Locate the cell with the specified text and output its [X, Y] center coordinate. 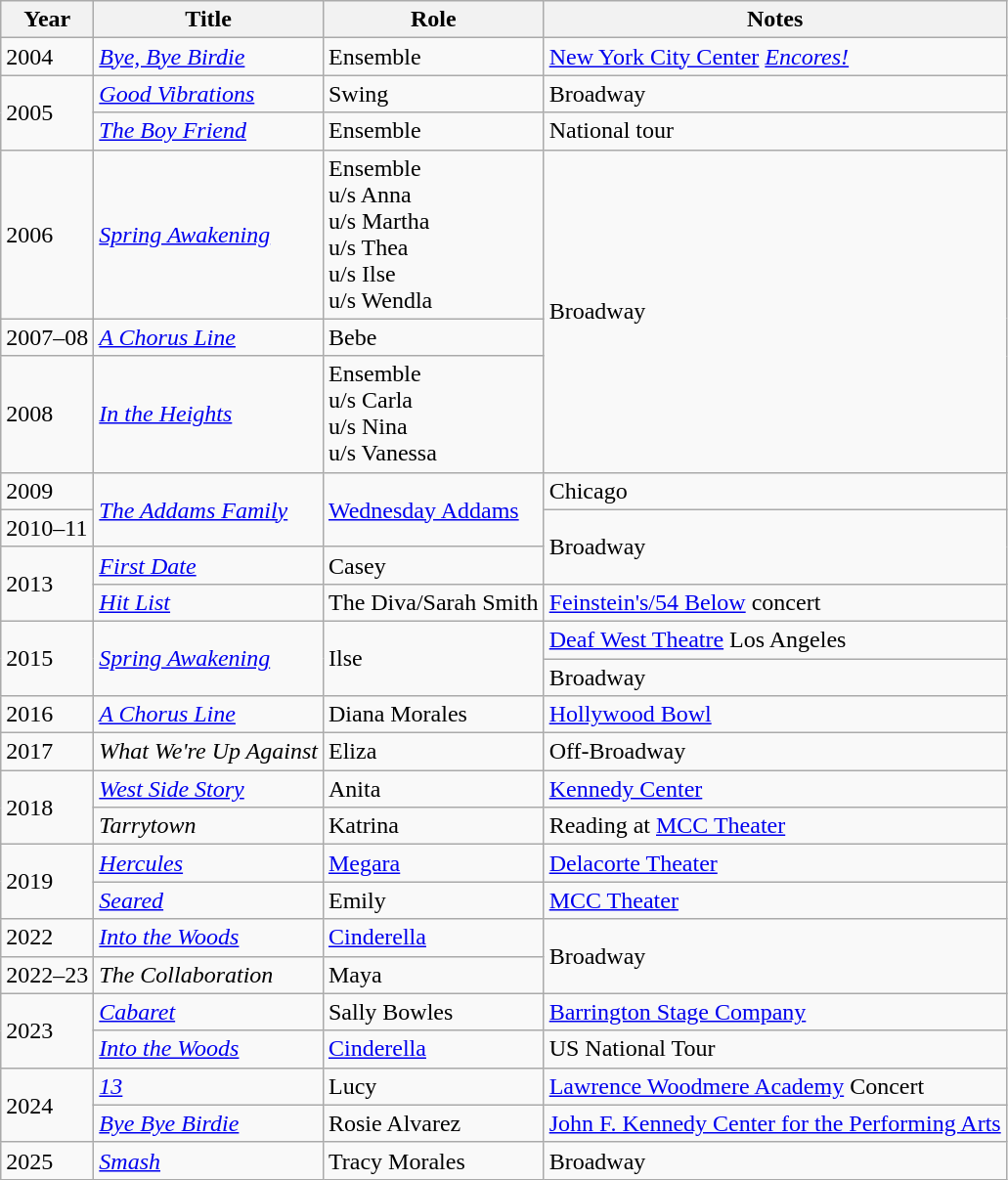
2006 [47, 235]
2017 [47, 752]
Ensembleu/s Annau/s Marthau/s Theau/s Ilseu/s Wendla [433, 235]
Bye, Bye Birdie [209, 57]
2023 [47, 1030]
Role [433, 20]
2004 [47, 57]
Hercules [209, 863]
Notes [774, 20]
2008 [47, 415]
Swing [433, 94]
Emily [433, 900]
Anita [433, 789]
Eliza [433, 752]
2018 [47, 808]
Hollywood Bowl [774, 715]
2007–08 [47, 337]
2005 [47, 112]
2015 [47, 658]
2024 [47, 1105]
First Date [209, 565]
Sally Bowles [433, 1012]
The Diva/Sarah Smith [433, 602]
Bebe [433, 337]
Seared [209, 900]
2009 [47, 491]
2025 [47, 1160]
Maya [433, 975]
2019 [47, 882]
Chicago [774, 491]
Megara [433, 863]
Ilse [433, 658]
Kennedy Center [774, 789]
Bye Bye Birdie [209, 1123]
In the Heights [209, 415]
Good Vibrations [209, 94]
Tracy Morales [433, 1160]
Tarrytown [209, 826]
Lucy [433, 1086]
Title [209, 20]
West Side Story [209, 789]
Year [47, 20]
The Boy Friend [209, 131]
Wednesday Addams [433, 509]
2022–23 [47, 975]
2010–11 [47, 528]
Rosie Alvarez [433, 1123]
Reading at MCC Theater [774, 826]
Off-Broadway [774, 752]
National tour [774, 131]
2016 [47, 715]
Barrington Stage Company [774, 1012]
What We're Up Against [209, 752]
13 [209, 1086]
The Addams Family [209, 509]
2013 [47, 584]
Delacorte Theater [774, 863]
Cabaret [209, 1012]
Hit List [209, 602]
New York City Center Encores! [774, 57]
Diana Morales [433, 715]
Lawrence Woodmere Academy Concert [774, 1086]
Feinstein's/54 Below concert [774, 602]
John F. Kennedy Center for the Performing Arts [774, 1123]
Deaf West Theatre Los Angeles [774, 639]
Smash [209, 1160]
2022 [47, 938]
Casey [433, 565]
Katrina [433, 826]
US National Tour [774, 1049]
MCC Theater [774, 900]
The Collaboration [209, 975]
Ensembleu/s Carlau/s Ninau/s Vanessa [433, 415]
